Extract the (x, y) coordinate from the center of the cell holding the provided text.  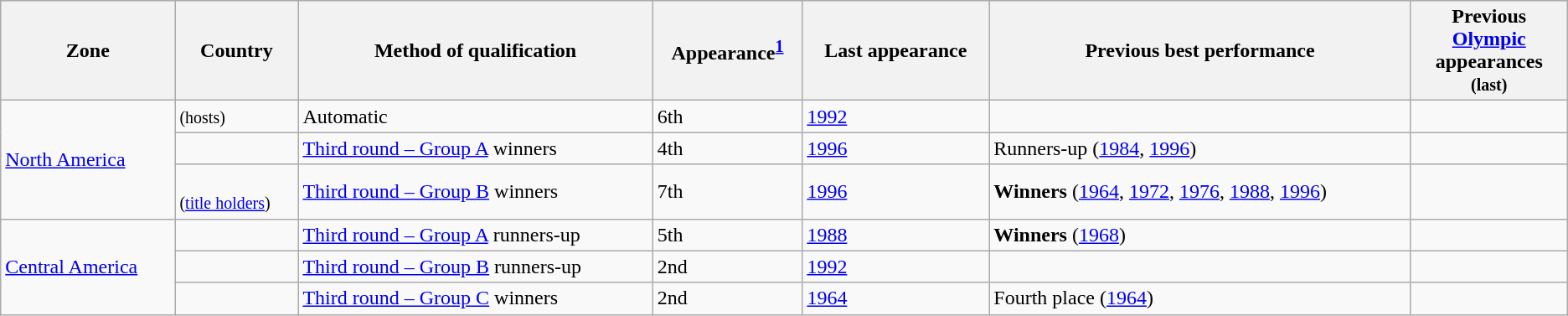
Central America (88, 267)
Previous best performance (1199, 50)
7th (727, 191)
Fourth place (1964) (1199, 298)
Zone (88, 50)
Third round – Group B winners (476, 191)
6th (727, 117)
Third round – Group A runners-up (476, 235)
North America (88, 159)
Automatic (476, 117)
Appearance1 (727, 50)
(hosts) (236, 117)
5th (727, 235)
Winners (1964, 1972, 1976, 1988, 1996) (1199, 191)
(title holders) (236, 191)
Third round – Group A winners (476, 148)
1988 (896, 235)
Last appearance (896, 50)
4th (727, 148)
Country (236, 50)
1964 (896, 298)
Third round – Group B runners-up (476, 267)
Runners-up (1984, 1996) (1199, 148)
Previous Olympic appearances(last) (1489, 50)
Third round – Group C winners (476, 298)
Method of qualification (476, 50)
Winners (1968) (1199, 235)
